Capture the cell that displays the provided text and extract its [x, y] central coordinate. 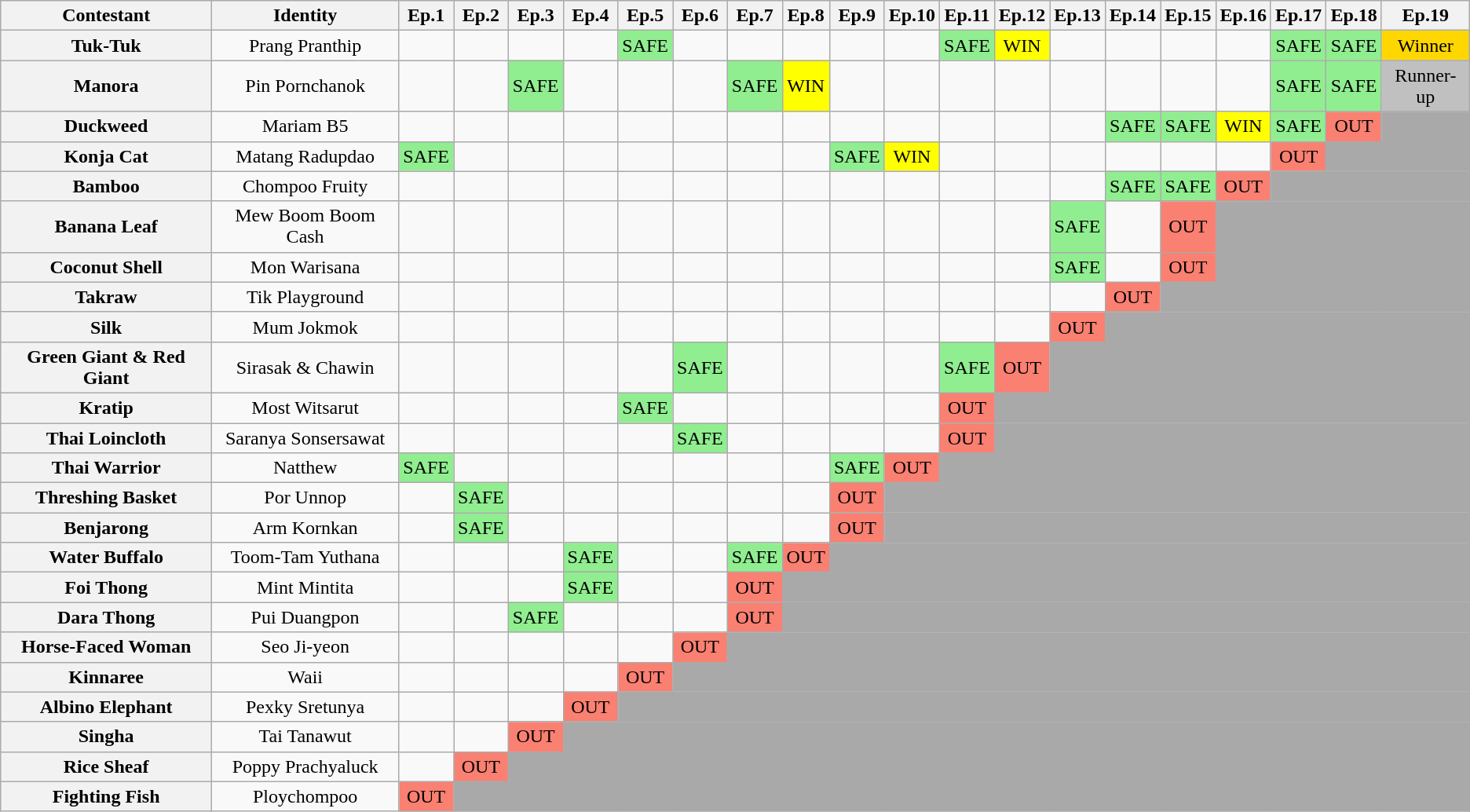
Pin Pornchanok [305, 86]
Tuk-Tuk [107, 46]
Horse-Faced Woman [107, 647]
Toom-Tam Yuthana [305, 558]
Ep.17 [1298, 16]
Seo Ji-yeon [305, 647]
Ep.13 [1077, 16]
Singha [107, 737]
Green Giant & Red Giant [107, 368]
Mariam B5 [305, 126]
Albino Elephant [107, 707]
Water Buffalo [107, 558]
Ep.9 [857, 16]
Thai Loincloth [107, 437]
Silk [107, 327]
Ep.4 [591, 16]
Natthew [305, 468]
Foi Thong [107, 587]
Ep.8 [806, 16]
Ep.11 [967, 16]
Ep.1 [426, 16]
Dara Thong [107, 617]
Coconut Shell [107, 267]
Por Unnop [305, 498]
Ep.5 [645, 16]
Contestant [107, 16]
Konja Cat [107, 156]
Sirasak & Chawin [305, 368]
Fighting Fish [107, 796]
Banana Leaf [107, 226]
Ep.16 [1243, 16]
Winner [1425, 46]
Pexky Sretunya [305, 707]
Identity [305, 16]
Tik Playground [305, 297]
Takraw [107, 297]
Benjarong [107, 528]
Kinnaree [107, 677]
Runner-up [1425, 86]
Ep.14 [1132, 16]
Poppy Prachyaluck [305, 766]
Ep.6 [700, 16]
Ep.2 [481, 16]
Matang Radupdao [305, 156]
Kratip [107, 408]
Chompoo Fruity [305, 186]
Ep.15 [1188, 16]
Bamboo [107, 186]
Mew Boom Boom Cash [305, 226]
Duckweed [107, 126]
Ploychompoo [305, 796]
Rice Sheaf [107, 766]
Pui Duangpon [305, 617]
Ep.12 [1022, 16]
Ep.10 [912, 16]
Ep.3 [536, 16]
Mon Warisana [305, 267]
Prang Pranthip [305, 46]
Ep.18 [1354, 16]
Most Witsarut [305, 408]
Saranya Sonsersawat [305, 437]
Waii [305, 677]
Manora [107, 86]
Ep.19 [1425, 16]
Ep.7 [755, 16]
Mum Jokmok [305, 327]
Arm Kornkan [305, 528]
Threshing Basket [107, 498]
Thai Warrior [107, 468]
Tai Tanawut [305, 737]
Mint Mintita [305, 587]
